Output the [x, y] coordinate of the center of the cell containing the given text.  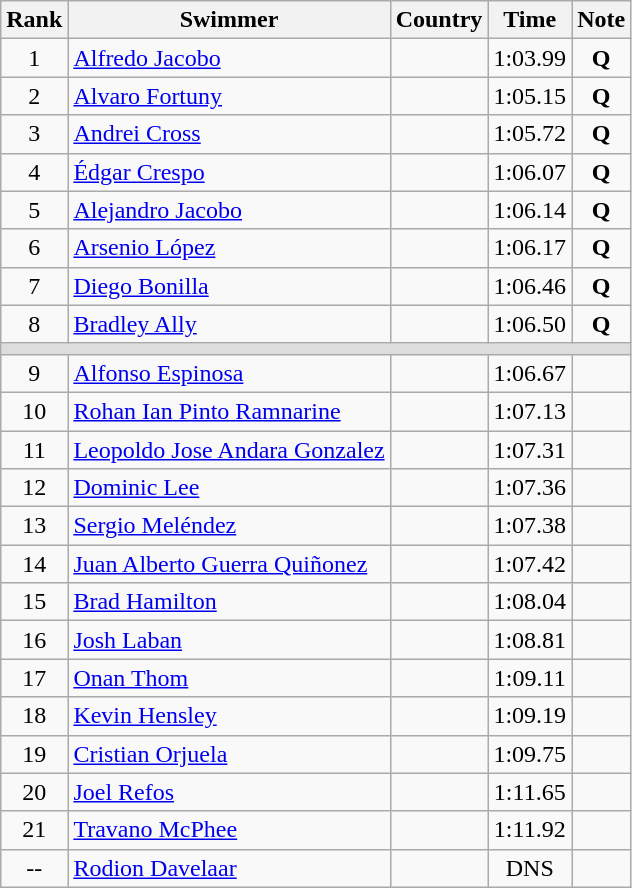
Cristian Orjuela [229, 754]
Country [439, 20]
15 [34, 602]
Rank [34, 20]
Rohan Ian Pinto Ramnarine [229, 411]
Travano McPhee [229, 830]
4 [34, 172]
1:07.13 [530, 411]
Kevin Hensley [229, 716]
Juan Alberto Guerra Quiñonez [229, 564]
1:11.65 [530, 792]
1:06.17 [530, 248]
1:06.46 [530, 286]
1:05.15 [530, 96]
19 [34, 754]
Note [602, 20]
Onan Thom [229, 678]
21 [34, 830]
Andrei Cross [229, 134]
Alfredo Jacobo [229, 58]
1 [34, 58]
7 [34, 286]
12 [34, 488]
1:09.19 [530, 716]
9 [34, 373]
1:07.42 [530, 564]
Dominic Lee [229, 488]
1:11.92 [530, 830]
1:06.14 [530, 210]
Diego Bonilla [229, 286]
13 [34, 526]
Brad Hamilton [229, 602]
5 [34, 210]
-- [34, 868]
1:09.11 [530, 678]
1:03.99 [530, 58]
1:06.07 [530, 172]
DNS [530, 868]
Bradley Ally [229, 324]
10 [34, 411]
Alvaro Fortuny [229, 96]
1:08.81 [530, 640]
6 [34, 248]
1:09.75 [530, 754]
2 [34, 96]
Arsenio López [229, 248]
Sergio Meléndez [229, 526]
1:05.72 [530, 134]
3 [34, 134]
1:07.36 [530, 488]
Swimmer [229, 20]
Time [530, 20]
16 [34, 640]
1:06.67 [530, 373]
20 [34, 792]
Joel Refos [229, 792]
11 [34, 449]
Josh Laban [229, 640]
14 [34, 564]
1:07.31 [530, 449]
Édgar Crespo [229, 172]
1:07.38 [530, 526]
18 [34, 716]
1:08.04 [530, 602]
17 [34, 678]
Alfonso Espinosa [229, 373]
Alejandro Jacobo [229, 210]
Leopoldo Jose Andara Gonzalez [229, 449]
Rodion Davelaar [229, 868]
8 [34, 324]
1:06.50 [530, 324]
